Locate the cell with the specified text and output its (x, y) center coordinate. 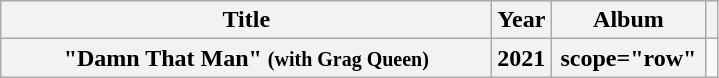
scope="row" (628, 58)
"Damn That Man" (with Grag Queen) (246, 58)
2021 (522, 58)
Title (246, 20)
Year (522, 20)
Album (628, 20)
